Locate the cell with the specified text and output its (x, y) center coordinate. 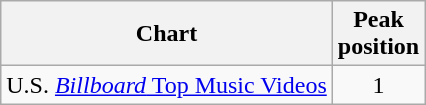
U.S. Billboard Top Music Videos (167, 85)
Chart (167, 34)
Peakposition (378, 34)
1 (378, 85)
